Provide the [X, Y] coordinate of the cell's center where the given text is located.  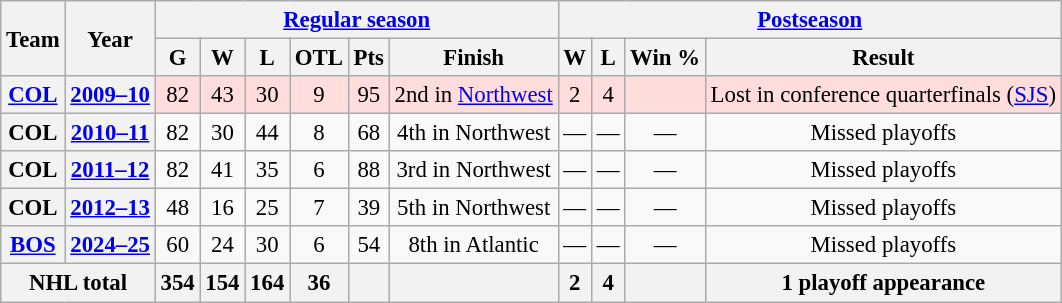
36 [320, 283]
9 [320, 95]
35 [268, 170]
2011–12 [110, 170]
68 [368, 133]
Finish [474, 58]
5th in Northwest [474, 208]
16 [222, 208]
164 [268, 283]
54 [368, 245]
2024–25 [110, 245]
154 [222, 283]
44 [268, 133]
1 playoff appearance [883, 283]
48 [178, 208]
60 [178, 245]
2010–11 [110, 133]
39 [368, 208]
43 [222, 95]
354 [178, 283]
Pts [368, 58]
Postseason [810, 20]
Team [33, 38]
2012–13 [110, 208]
95 [368, 95]
Year [110, 38]
4th in Northwest [474, 133]
7 [320, 208]
8th in Atlantic [474, 245]
Result [883, 58]
88 [368, 170]
Regular season [356, 20]
3rd in Northwest [474, 170]
8 [320, 133]
2009–10 [110, 95]
24 [222, 245]
2nd in Northwest [474, 95]
NHL total [78, 283]
25 [268, 208]
41 [222, 170]
Win % [665, 58]
G [178, 58]
OTL [320, 58]
BOS [33, 245]
Lost in conference quarterfinals (SJS) [883, 95]
